From the cell containing the given text, extract its center point as (x, y) coordinate. 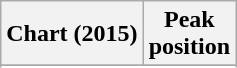
Peakposition (189, 34)
Chart (2015) (72, 34)
